Search for the cell housing the specified text and yield its (X, Y) center coordinate. 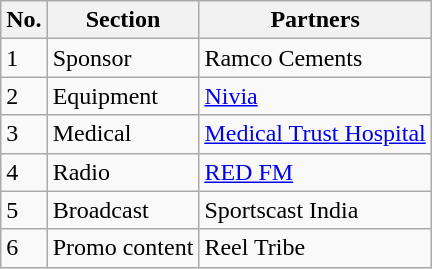
Sponsor (123, 58)
Reel Tribe (315, 248)
No. (24, 20)
RED FM (315, 172)
Sportscast India (315, 210)
6 (24, 248)
Medical Trust Hospital (315, 134)
Radio (123, 172)
Ramco Cements (315, 58)
Section (123, 20)
5 (24, 210)
Partners (315, 20)
3 (24, 134)
4 (24, 172)
Nivia (315, 96)
2 (24, 96)
1 (24, 58)
Broadcast (123, 210)
Promo content (123, 248)
Medical (123, 134)
Equipment (123, 96)
